Capture the cell that displays the provided text and extract its [x, y] central coordinate. 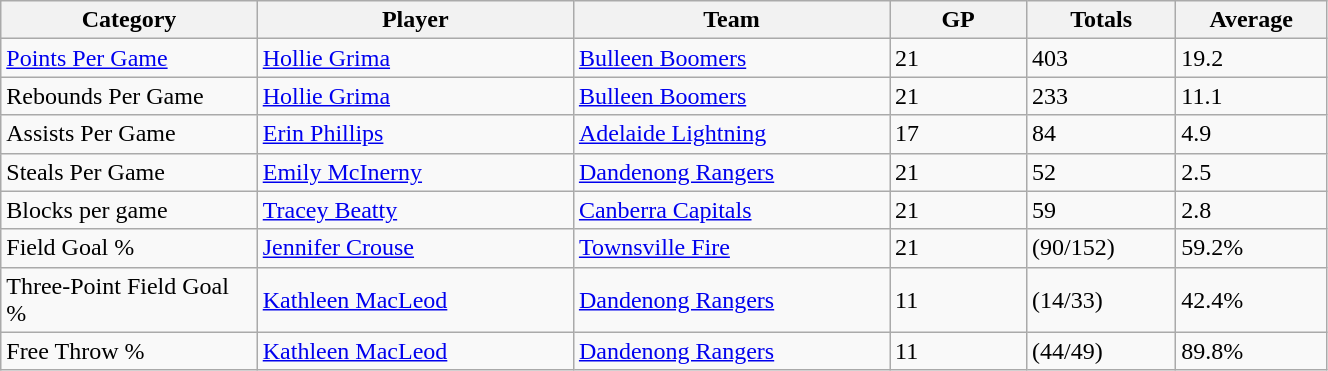
233 [1102, 96]
59.2% [1252, 248]
89.8% [1252, 351]
Tracey Beatty [415, 210]
Average [1252, 20]
Assists Per Game [129, 134]
11.1 [1252, 96]
84 [1102, 134]
Emily McInerny [415, 172]
Category [129, 20]
2.5 [1252, 172]
Three-Point Field Goal % [129, 300]
59 [1102, 210]
17 [958, 134]
(44/49) [1102, 351]
4.9 [1252, 134]
Points Per Game [129, 58]
(14/33) [1102, 300]
(90/152) [1102, 248]
2.8 [1252, 210]
Rebounds Per Game [129, 96]
52 [1102, 172]
Free Throw % [129, 351]
Player [415, 20]
403 [1102, 58]
42.4% [1252, 300]
Blocks per game [129, 210]
Adelaide Lightning [731, 134]
Canberra Capitals [731, 210]
Field Goal % [129, 248]
GP [958, 20]
Team [731, 20]
Erin Phillips [415, 134]
Totals [1102, 20]
19.2 [1252, 58]
Townsville Fire [731, 248]
Jennifer Crouse [415, 248]
Steals Per Game [129, 172]
